Detect which cell encompasses the target text, then output its (x, y) center coordinate. 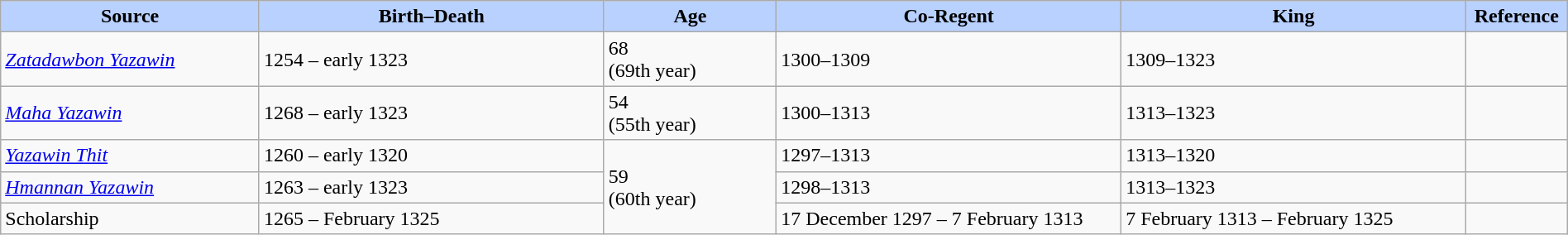
17 December 1297 – 7 February 1313 (949, 218)
Source (131, 17)
Yazawin Thit (131, 156)
1265 – February 1325 (432, 218)
1297–1313 (949, 156)
1313–1320 (1293, 156)
Zatadawbon Yazawin (131, 60)
54 (55th year) (690, 113)
Age (690, 17)
King (1293, 17)
1309–1323 (1293, 60)
Hmannan Yazawin (131, 187)
1260 – early 1320 (432, 156)
Reference (1517, 17)
7 February 1313 – February 1325 (1293, 218)
Co-Regent (949, 17)
Birth–Death (432, 17)
68 (69th year) (690, 60)
1298–1313 (949, 187)
1268 – early 1323 (432, 113)
59 (60th year) (690, 187)
1254 – early 1323 (432, 60)
1263 – early 1323 (432, 187)
Scholarship (131, 218)
Maha Yazawin (131, 113)
1300–1313 (949, 113)
1300–1309 (949, 60)
